Return (x, y) of the center of cell containing provided text 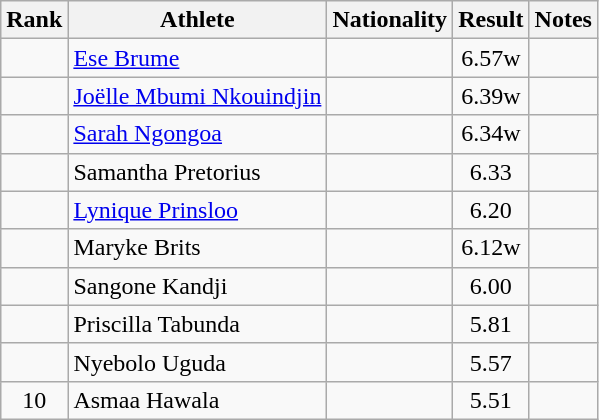
6.12w (491, 248)
Ese Brume (198, 58)
Maryke Brits (198, 248)
10 (34, 400)
Sangone Kandji (198, 286)
Result (491, 20)
Asmaa Hawala (198, 400)
Samantha Pretorius (198, 172)
Sarah Ngongoa (198, 134)
Lynique Prinsloo (198, 210)
Rank (34, 20)
Joëlle Mbumi Nkouindjin (198, 96)
6.00 (491, 286)
Nationality (390, 20)
Athlete (198, 20)
6.34w (491, 134)
5.81 (491, 324)
6.20 (491, 210)
6.57w (491, 58)
Nyebolo Uguda (198, 362)
5.57 (491, 362)
Priscilla Tabunda (198, 324)
6.33 (491, 172)
5.51 (491, 400)
Notes (563, 20)
6.39w (491, 96)
